Return [X, Y] of the center of cell containing provided text 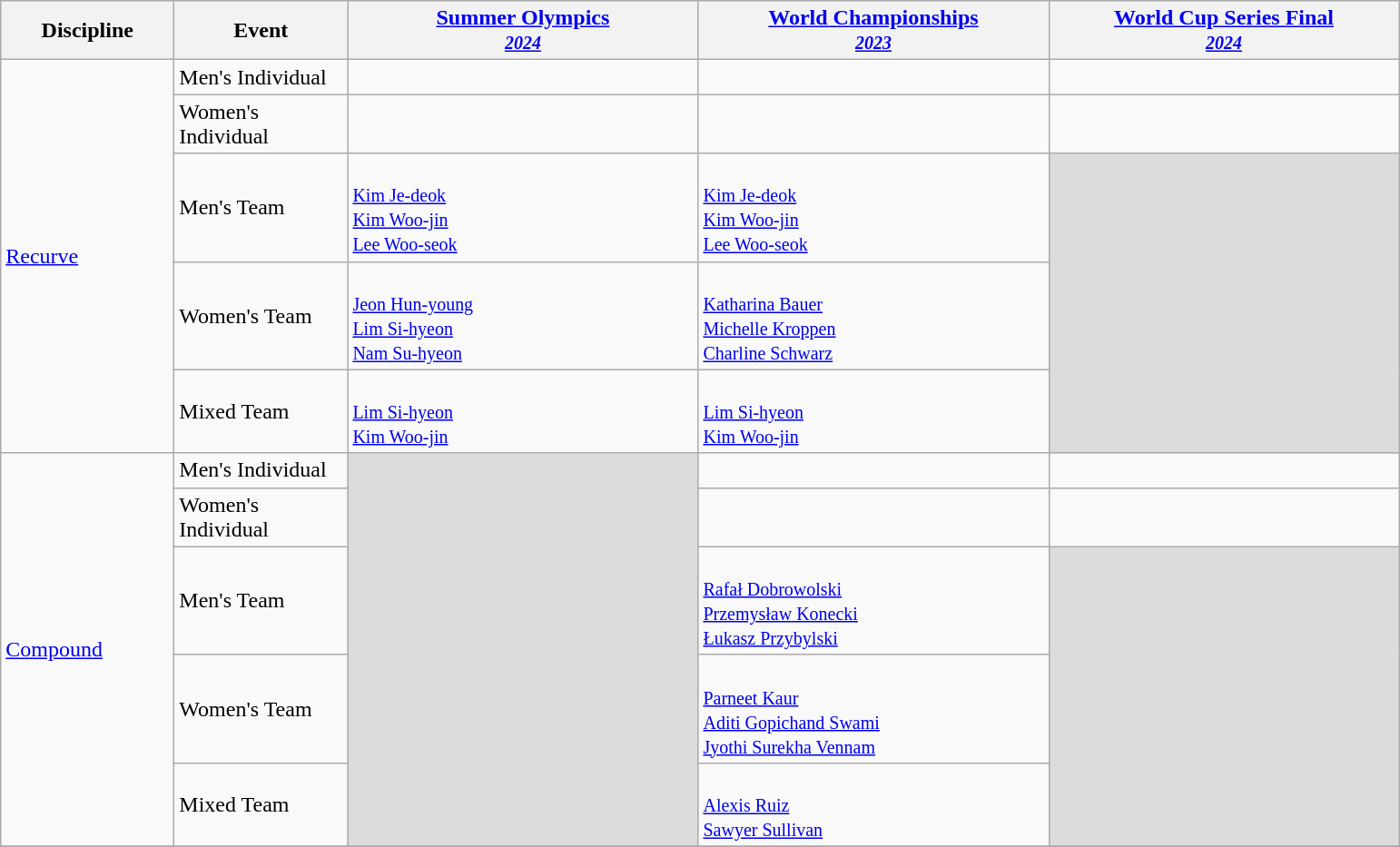
Discipline [87, 31]
Alexis RuizSawyer Sullivan [873, 804]
Recurve [87, 256]
Parneet KaurAditi Gopichand SwamiJyothi Surekha Vennam [873, 708]
Event [261, 31]
Summer Olympics2024 [523, 31]
Katharina BauerMichelle KroppenCharline Schwarz [873, 316]
World Championships2023 [873, 31]
Compound [87, 650]
Jeon Hun-youngLim Si-hyeonNam Su-hyeon [523, 316]
Rafał DobrowolskiPrzemysław KoneckiŁukasz Przybylski [873, 601]
World Cup Series Final2024 [1224, 31]
